Provide the (x, y) coordinate of the cell's center where the given text is located.  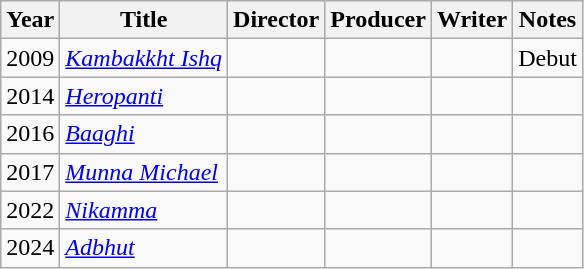
2016 (30, 134)
2022 (30, 210)
2017 (30, 172)
Notes (548, 20)
Adbhut (144, 248)
Debut (548, 58)
Director (276, 20)
Writer (472, 20)
Year (30, 20)
2009 (30, 58)
Baaghi (144, 134)
Producer (378, 20)
Nikamma (144, 210)
Munna Michael (144, 172)
Heropanti (144, 96)
2024 (30, 248)
2014 (30, 96)
Title (144, 20)
Kambakkht Ishq (144, 58)
